Output the [x, y] coordinate of the center of the cell containing the given text.  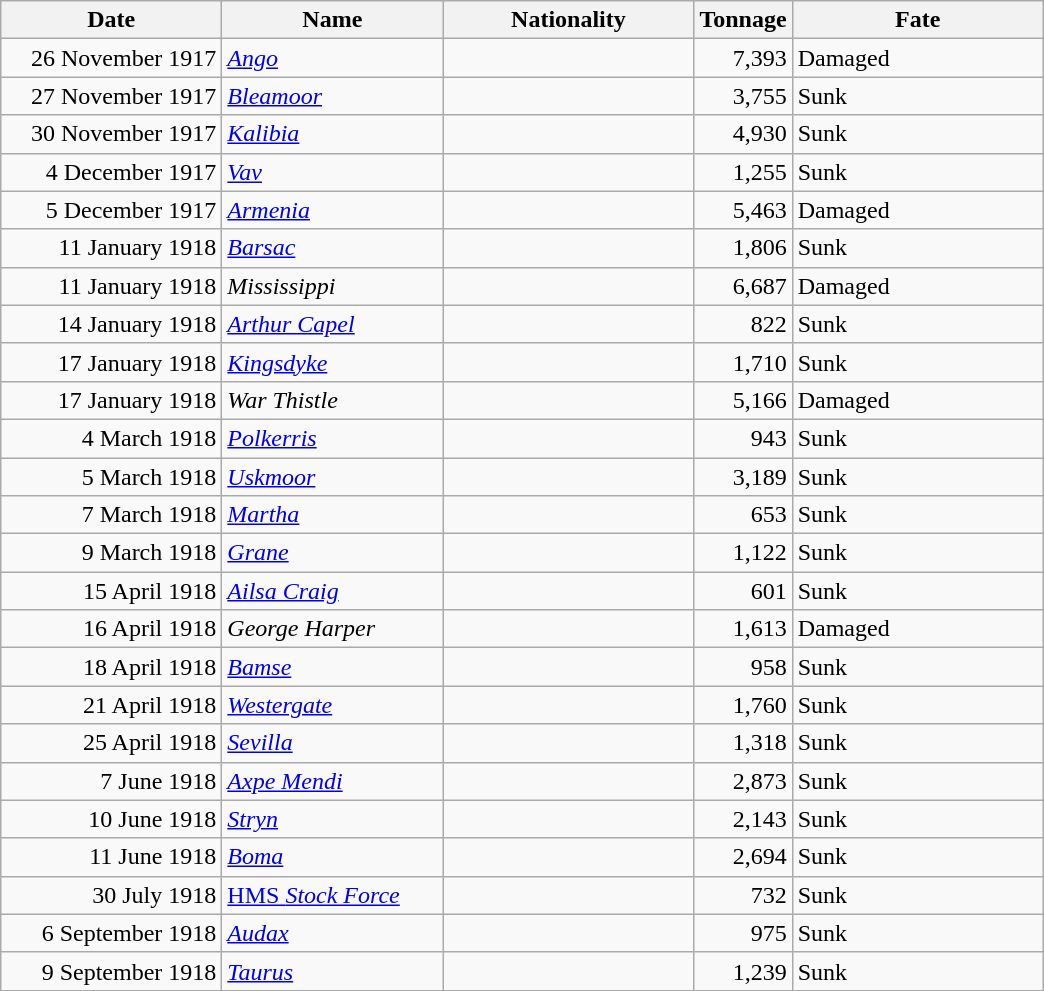
Kalibia [332, 134]
Name [332, 20]
HMS Stock Force [332, 895]
975 [743, 933]
5 March 1918 [112, 477]
16 April 1918 [112, 629]
Tonnage [743, 20]
Taurus [332, 971]
30 July 1918 [112, 895]
Westergate [332, 705]
5 December 1917 [112, 210]
601 [743, 591]
Ailsa Craig [332, 591]
2,694 [743, 857]
822 [743, 324]
Fate [918, 20]
653 [743, 515]
Axpe Mendi [332, 781]
Stryn [332, 819]
6,687 [743, 286]
Mississippi [332, 286]
Kingsdyke [332, 362]
Grane [332, 553]
732 [743, 895]
War Thistle [332, 400]
10 June 1918 [112, 819]
30 November 1917 [112, 134]
5,463 [743, 210]
7 March 1918 [112, 515]
4 March 1918 [112, 438]
Vav [332, 172]
1,122 [743, 553]
11 June 1918 [112, 857]
18 April 1918 [112, 667]
21 April 1918 [112, 705]
Audax [332, 933]
Nationality [568, 20]
7,393 [743, 58]
Bleamoor [332, 96]
6 September 1918 [112, 933]
2,143 [743, 819]
Arthur Capel [332, 324]
1,239 [743, 971]
14 January 1918 [112, 324]
Date [112, 20]
27 November 1917 [112, 96]
25 April 1918 [112, 743]
5,166 [743, 400]
9 September 1918 [112, 971]
1,318 [743, 743]
4,930 [743, 134]
1,760 [743, 705]
15 April 1918 [112, 591]
Barsac [332, 248]
Sevilla [332, 743]
943 [743, 438]
958 [743, 667]
1,255 [743, 172]
3,189 [743, 477]
9 March 1918 [112, 553]
1,710 [743, 362]
Polkerris [332, 438]
George Harper [332, 629]
Ango [332, 58]
Bamse [332, 667]
7 June 1918 [112, 781]
Martha [332, 515]
Armenia [332, 210]
Boma [332, 857]
1,806 [743, 248]
1,613 [743, 629]
3,755 [743, 96]
4 December 1917 [112, 172]
26 November 1917 [112, 58]
Uskmoor [332, 477]
2,873 [743, 781]
